For the text-containing cell, return its midpoint in [x, y] coordinate format. 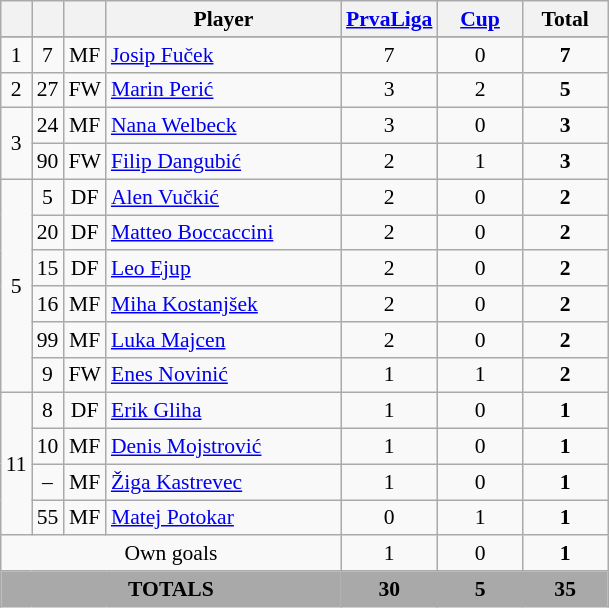
30 [389, 589]
Miha Kostanjšek [224, 304]
Leo Ejup [224, 269]
– [48, 482]
Own goals [171, 554]
55 [48, 518]
Alen Vučkić [224, 197]
Nana Welbeck [224, 126]
Matej Potokar [224, 518]
Enes Novinić [224, 375]
27 [48, 90]
24 [48, 126]
90 [48, 162]
Marin Perić [224, 90]
15 [48, 269]
Cup [480, 19]
16 [48, 304]
PrvaLiga [389, 19]
Josip Fuček [224, 55]
Matteo Boccaccini [224, 233]
Erik Gliha [224, 411]
99 [48, 340]
Žiga Kastrevec [224, 482]
Player [224, 19]
35 [566, 589]
Luka Majcen [224, 340]
8 [48, 411]
Filip Dangubić [224, 162]
11 [16, 464]
10 [48, 447]
9 [48, 375]
20 [48, 233]
Denis Mojstrović [224, 447]
Total [566, 19]
TOTALS [171, 589]
